Extract the (x, y) coordinate from the center of the cell holding the provided text.  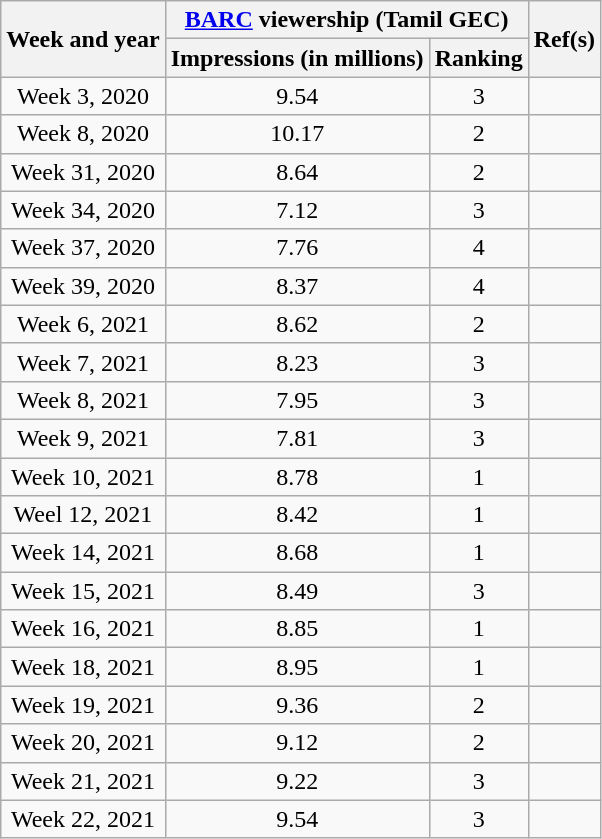
Week 37, 2020 (83, 248)
8.95 (297, 667)
Ref(s) (564, 39)
Week and year (83, 39)
Weel 12, 2021 (83, 515)
Week 6, 2021 (83, 324)
Week 39, 2020 (83, 286)
9.12 (297, 743)
7.12 (297, 210)
Ranking (478, 58)
8.62 (297, 324)
Week 34, 2020 (83, 210)
Week 31, 2020 (83, 172)
8.68 (297, 553)
9.22 (297, 781)
Week 20, 2021 (83, 743)
Week 9, 2021 (83, 438)
9.36 (297, 705)
Week 7, 2021 (83, 362)
8.85 (297, 629)
Week 8, 2020 (83, 134)
Week 22, 2021 (83, 819)
Week 3, 2020 (83, 96)
8.78 (297, 477)
10.17 (297, 134)
7.76 (297, 248)
Week 8, 2021 (83, 400)
7.95 (297, 400)
8.64 (297, 172)
8.23 (297, 362)
8.42 (297, 515)
BARC viewership (Tamil GEC) (346, 20)
Week 19, 2021 (83, 705)
7.81 (297, 438)
Week 15, 2021 (83, 591)
Week 14, 2021 (83, 553)
Week 10, 2021 (83, 477)
Week 21, 2021 (83, 781)
Week 16, 2021 (83, 629)
Impressions (in millions) (297, 58)
8.37 (297, 286)
Week 18, 2021 (83, 667)
8.49 (297, 591)
